Scan for the cell matching the given text and deliver its (X, Y) coordinate at center. 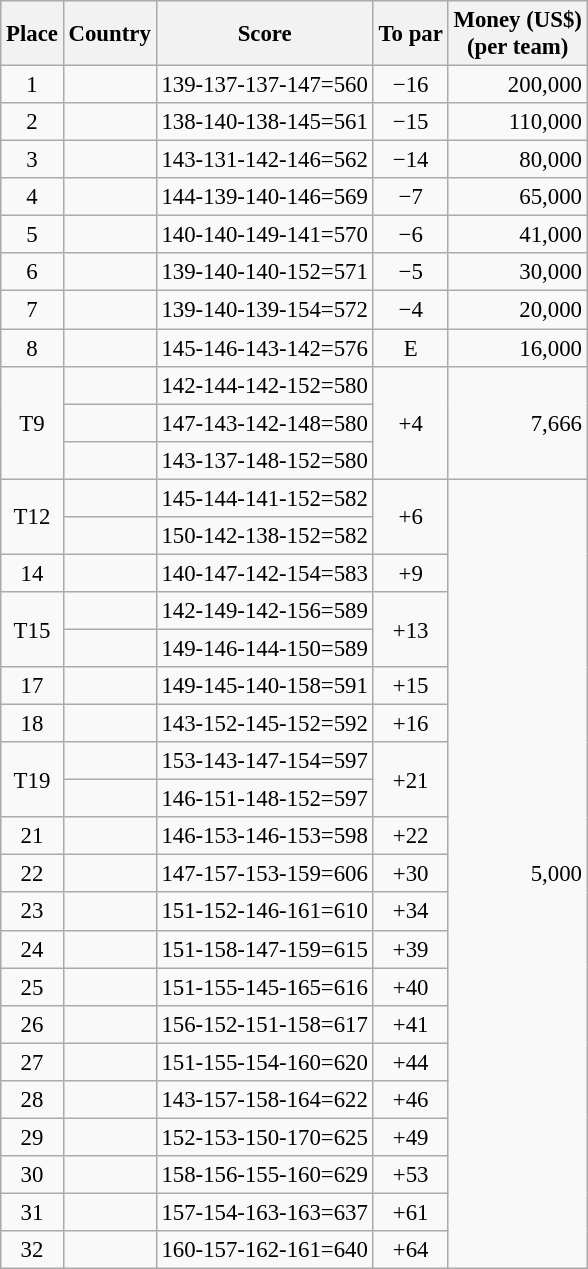
149-146-144-150=589 (264, 648)
147-157-153-159=606 (264, 874)
18 (32, 724)
+64 (410, 1250)
146-151-148-152=597 (264, 799)
29 (32, 1137)
Money (US$)(per team) (518, 34)
145-146-143-142=576 (264, 348)
+16 (410, 724)
T9 (32, 422)
160-157-162-161=640 (264, 1250)
30,000 (518, 273)
27 (32, 1062)
Country (110, 34)
21 (32, 836)
To par (410, 34)
143-157-158-164=622 (264, 1100)
+4 (410, 422)
30 (32, 1175)
41,000 (518, 235)
31 (32, 1212)
200,000 (518, 85)
25 (32, 987)
Score (264, 34)
158-156-155-160=629 (264, 1175)
−16 (410, 85)
6 (32, 273)
+39 (410, 949)
+53 (410, 1175)
80,000 (518, 160)
+6 (410, 516)
153-143-147-154=597 (264, 761)
+46 (410, 1100)
151-155-154-160=620 (264, 1062)
140-147-142-154=583 (264, 573)
23 (32, 912)
−6 (410, 235)
28 (32, 1100)
16,000 (518, 348)
+21 (410, 780)
−14 (410, 160)
−5 (410, 273)
T12 (32, 516)
151-158-147-159=615 (264, 949)
4 (32, 197)
5 (32, 235)
139-140-140-152=571 (264, 273)
156-152-151-158=617 (264, 1024)
149-145-140-158=591 (264, 686)
T19 (32, 780)
+30 (410, 874)
146-153-146-153=598 (264, 836)
+13 (410, 630)
T15 (32, 630)
24 (32, 949)
22 (32, 874)
1 (32, 85)
−4 (410, 310)
142-144-142-152=580 (264, 385)
139-137-137-147=560 (264, 85)
144-139-140-146=569 (264, 197)
147-143-142-148=580 (264, 423)
7 (32, 310)
32 (32, 1250)
+49 (410, 1137)
157-154-163-163=637 (264, 1212)
8 (32, 348)
138-140-138-145=561 (264, 122)
2 (32, 122)
143-131-142-146=562 (264, 160)
151-155-145-165=616 (264, 987)
139-140-139-154=572 (264, 310)
E (410, 348)
5,000 (518, 874)
143-137-148-152=580 (264, 460)
140-140-149-141=570 (264, 235)
26 (32, 1024)
150-142-138-152=582 (264, 536)
−15 (410, 122)
7,666 (518, 422)
+61 (410, 1212)
+22 (410, 836)
+9 (410, 573)
+15 (410, 686)
14 (32, 573)
+41 (410, 1024)
151-152-146-161=610 (264, 912)
143-152-145-152=592 (264, 724)
65,000 (518, 197)
20,000 (518, 310)
152-153-150-170=625 (264, 1137)
+44 (410, 1062)
3 (32, 160)
110,000 (518, 122)
17 (32, 686)
145-144-141-152=582 (264, 498)
+40 (410, 987)
−7 (410, 197)
+34 (410, 912)
142-149-142-156=589 (264, 611)
Place (32, 34)
